Scan for the cell matching the given text and deliver its [x, y] coordinate at center. 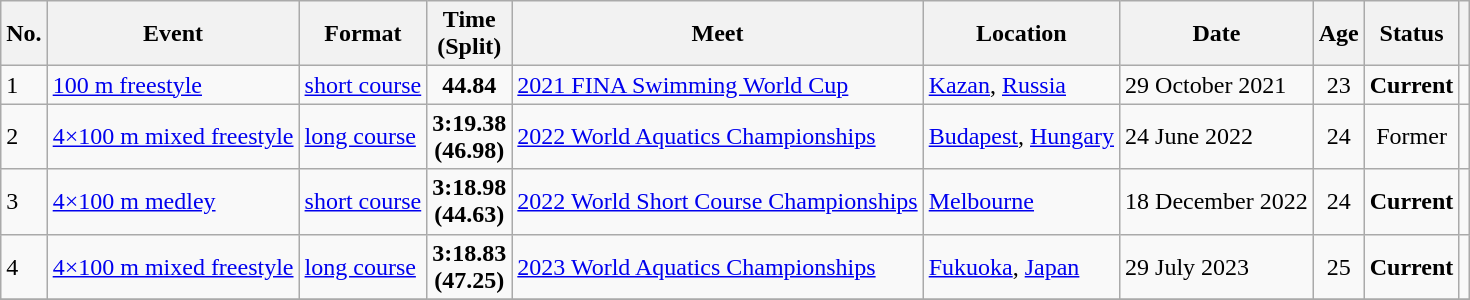
Location [1021, 34]
3 [24, 202]
Budapest, Hungary [1021, 136]
44.84 [470, 85]
24 June 2022 [1217, 136]
29 October 2021 [1217, 85]
23 [1338, 85]
3:18.98(44.63) [470, 202]
18 December 2022 [1217, 202]
100 m freestyle [173, 85]
25 [1338, 266]
2023 World Aquatics Championships [718, 266]
2022 World Short Course Championships [718, 202]
Kazan, Russia [1021, 85]
Event [173, 34]
Melbourne [1021, 202]
4 [24, 266]
1 [24, 85]
Fukuoka, Japan [1021, 266]
2021 FINA Swimming World Cup [718, 85]
Meet [718, 34]
2022 World Aquatics Championships [718, 136]
3:18.83(47.25) [470, 266]
No. [24, 34]
2 [24, 136]
4×100 m medley [173, 202]
Former [1412, 136]
Time(Split) [470, 34]
3:19.38(46.98) [470, 136]
29 July 2023 [1217, 266]
Date [1217, 34]
Status [1412, 34]
Age [1338, 34]
Format [363, 34]
